Extract the [x, y] coordinate from the center of the cell holding the provided text.  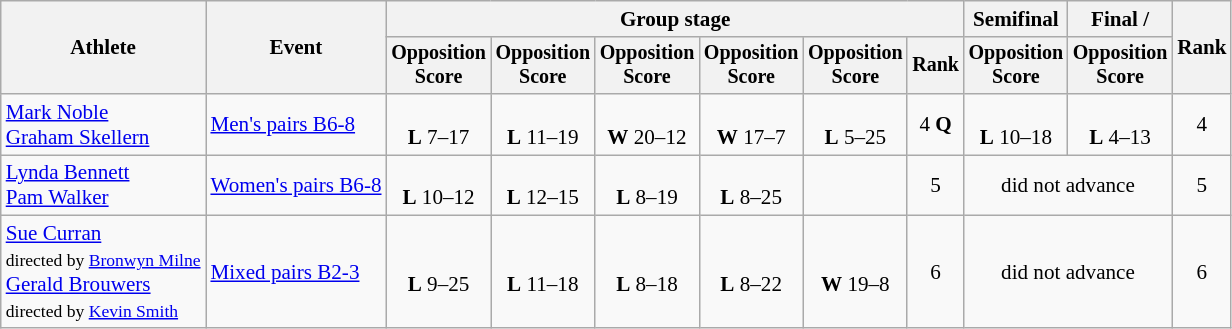
L 10–18 [1016, 124]
Semifinal [1016, 18]
L 11–19 [543, 124]
Sue Currandirected by Bronwyn MilneGerald Brouwersdirected by Kevin Smith [104, 272]
4 [1202, 124]
L 8–19 [647, 186]
Group stage [674, 18]
L 8–22 [751, 272]
Men's pairs B6-8 [296, 124]
L 5–25 [855, 124]
Event [296, 48]
4 Q [935, 124]
Lynda BennettPam Walker [104, 186]
L 11–18 [543, 272]
L 9–25 [438, 272]
L 8–18 [647, 272]
L 10–12 [438, 186]
L 7–17 [438, 124]
Mark NobleGraham Skellern [104, 124]
Mixed pairs B2-3 [296, 272]
L 8–25 [751, 186]
Athlete [104, 48]
Women's pairs B6-8 [296, 186]
W 19–8 [855, 272]
W 17–7 [751, 124]
Final / [1120, 18]
L 12–15 [543, 186]
L 4–13 [1120, 124]
W 20–12 [647, 124]
